From the cell containing the given text, extract its center point as [x, y] coordinate. 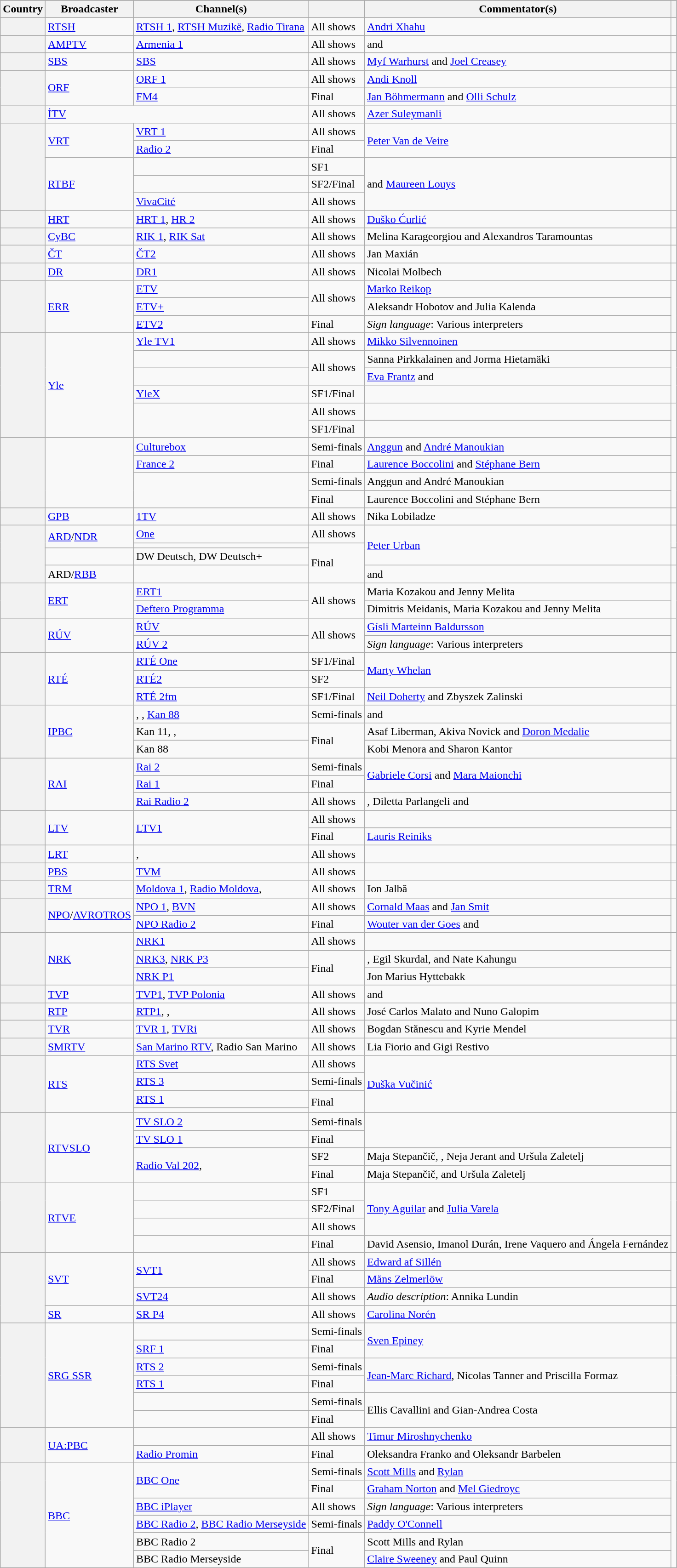
RTS [89, 1084]
LRT [89, 854]
HRT [89, 219]
Jan Maxián [518, 254]
Jon Marius Hyttebakk [518, 976]
SRG SSR [89, 1375]
LTV [89, 828]
Azer Suleymanli [518, 114]
Nika Lobiladze [518, 517]
SMRTV [89, 1047]
TVP1, TVP Polonia [221, 994]
Rai 2 [221, 766]
Timur Miroshnychenko [518, 1437]
ARD/NDR [89, 537]
Myf Warhurst and Joel Creasey [518, 62]
FM4 [221, 97]
SR [89, 1314]
BBC Radio Merseyside [221, 1559]
ARD/RBB [89, 574]
RTÉ 2fm [221, 696]
TV SLO 1 [221, 1139]
Andi Knoll [518, 79]
Mikko Silvennoinen [518, 342]
GPB [89, 517]
NPO 1, BVN [221, 907]
France 2 [221, 464]
Gísli Marteinn Baldursson [518, 627]
RTP1, , [221, 1011]
Rai Radio 2 [221, 802]
NPO Radio 2 [221, 924]
İTV [177, 114]
One [221, 534]
ČT [89, 254]
Graham Norton and Mel Giedroyc [518, 1489]
ETV [221, 289]
ČT2 [221, 254]
Kan 11, , [221, 731]
Commentator(s) [518, 9]
NRK1 [221, 941]
Oleksandra Franko and Oleksandr Barbelen [518, 1454]
CyBC [89, 237]
Sven Epiney [518, 1340]
ETV2 [221, 324]
Nicolai Molbech [518, 272]
VRT 1 [221, 131]
NPO/AVROTROS [89, 915]
Jan Böhmermann and Olli Schulz [518, 97]
RTÉ [89, 679]
Aleksandr Hobotov and Julia Kalenda [518, 307]
NRK [89, 959]
BBC iPlayer [221, 1506]
, , Kan 88 [221, 714]
RAI [89, 784]
DR [89, 272]
, Egil Skurdal, and Nate Kahungu [518, 959]
Andri Xhahu [518, 27]
TVP [89, 994]
Asaf Liberman, Akiva Novick and Doron Medalie [518, 731]
RTSH [89, 27]
BBC One [221, 1480]
Audio description: Annika Lundin [518, 1296]
DR1 [221, 272]
NRK P1 [221, 976]
Duško Ćurlić [518, 219]
Neil Doherty and Zbyszek Zalinski [518, 696]
BBC Radio 2 [221, 1541]
TRM [89, 889]
VivaCité [221, 201]
, Diletta Parlangeli and [518, 802]
TV SLO 2 [221, 1122]
Marko Reikop [518, 289]
SVT [89, 1279]
VRT [89, 140]
Marty Whelan [518, 670]
Maria Kozakou and Jenny Melita [518, 592]
Broadcaster [89, 9]
ORF 1 [221, 79]
Radio 2 [221, 149]
Kan 88 [221, 749]
Culturebox [221, 446]
BBC [89, 1515]
RTSH 1, RTSH Muzikë, Radio Tirana [221, 27]
Radio Val 202, [221, 1165]
Gabriele Corsi and Mara Maionchi [518, 775]
RÚV 2 [221, 644]
RTVE [89, 1218]
Peter Van de Veire [518, 140]
Bogdan Stănescu and Kyrie Mendel [518, 1029]
RTVSLO [89, 1148]
SVT24 [221, 1296]
Radio Promin [221, 1454]
Kobi Menora and Sharon Kantor [518, 749]
Rai 1 [221, 784]
RTÉ One [221, 661]
and Maureen Louys [518, 184]
AMPTV [89, 44]
TVM [221, 872]
UA:PBC [89, 1445]
RTBF [89, 184]
RTP [89, 1011]
SR P4 [221, 1314]
Yle [89, 385]
Tony Aguilar and Julia Varela [518, 1209]
Ion Jalbă [518, 889]
San Marino RTV, Radio San Marino [221, 1047]
PBS [89, 872]
Cornald Maas and Jan Smit [518, 907]
ETV+ [221, 307]
ERT [89, 600]
ORF [89, 88]
Ellis Cavallini and Gian-Andrea Costa [518, 1410]
RTS 2 [221, 1367]
, [221, 854]
José Carlos Malato and Nuno Galopim [518, 1011]
Claire Sweeney and Paul Quinn [518, 1559]
Wouter van der Goes and [518, 924]
Maja Stepančič, and Uršula Zaletelj [518, 1174]
IPBC [89, 731]
ERR [89, 307]
Melina Karageorgiou and Alexandros Taramountas [518, 237]
Duška Vučinić [518, 1084]
SRF 1 [221, 1349]
1TV [221, 517]
RTS Svet [221, 1064]
Country [23, 9]
Carolina Norén [518, 1314]
SVT1 [221, 1270]
Måns Zelmerlöw [518, 1279]
Peter Urban [518, 545]
Edward af Sillén [518, 1261]
Lia Fiorio and Gigi Restivo [518, 1047]
RTÉ2 [221, 679]
Yle TV1 [221, 342]
Dimitris Meidanis, Maria Kozakou and Jenny Melita [518, 609]
David Asensio, Imanol Durán, Irene Vaquero and Ángela Fernández [518, 1244]
Jean-Marc Richard, Nicolas Tanner and Priscilla Formaz [518, 1375]
Moldova 1, Radio Moldova, [221, 889]
Paddy O'Connell [518, 1524]
DW Deutsch, DW Deutsch+ [221, 557]
Sanna Pirkkalainen and Jorma Hietamäki [518, 359]
LTV1 [221, 828]
TVR [89, 1029]
Lauris Reiniks [518, 837]
TVR 1, TVRi [221, 1029]
ERT1 [221, 592]
BBC Radio 2, BBC Radio Merseyside [221, 1524]
RTS 3 [221, 1082]
Channel(s) [221, 9]
Eva Frantz and [518, 376]
NRK3, NRK P3 [221, 959]
RIK 1, RIK Sat [221, 237]
HRT 1, HR 2 [221, 219]
YleX [221, 394]
Armenia 1 [221, 44]
Maja Stepančič, , Neja Jerant and Uršula Zaletelj [518, 1157]
Deftero Programma [221, 609]
